Output the [x, y] coordinate of the center of the cell containing the given text.  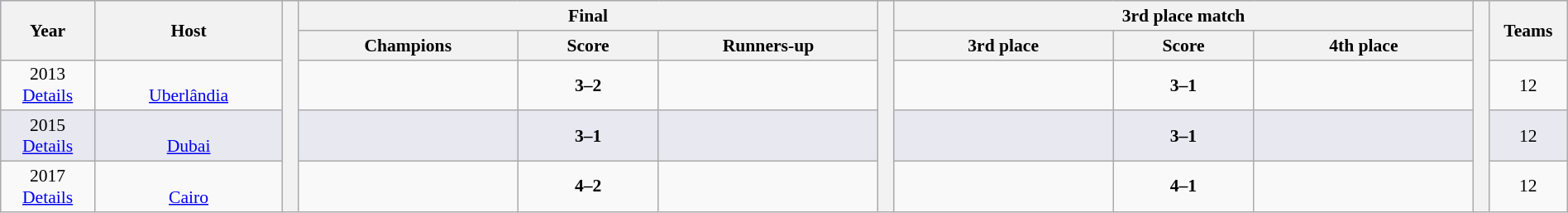
Year [48, 30]
2015Details [48, 136]
Teams [1528, 30]
Uberlândia [189, 85]
3–2 [588, 85]
Runners-up [767, 46]
4th place [1363, 46]
Cairo [189, 187]
3rd place [1004, 46]
2013Details [48, 85]
Final [589, 16]
Host [189, 30]
2017Details [48, 187]
Dubai [189, 136]
3rd place match [1184, 16]
4–1 [1183, 187]
Champions [409, 46]
4–2 [588, 187]
